Capture the cell that displays the provided text and extract its (X, Y) central coordinate. 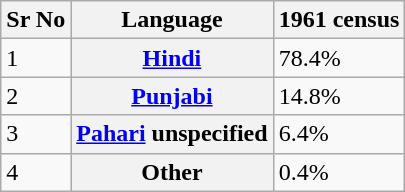
3 (36, 134)
1 (36, 58)
14.8% (339, 96)
Language (172, 20)
Other (172, 172)
0.4% (339, 172)
78.4% (339, 58)
4 (36, 172)
6.4% (339, 134)
Sr No (36, 20)
Hindi (172, 58)
2 (36, 96)
Punjabi (172, 96)
Pahari unspecified (172, 134)
1961 census (339, 20)
